Return (x, y) of the center of cell containing provided text 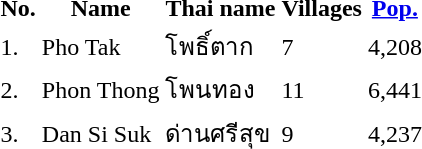
โพธิ์ตาก (220, 46)
Phon Thong (100, 90)
Pho Tak (100, 46)
7 (322, 46)
โพนทอง (220, 90)
11 (322, 90)
